Locate the cell with the specified text and output its [X, Y] center coordinate. 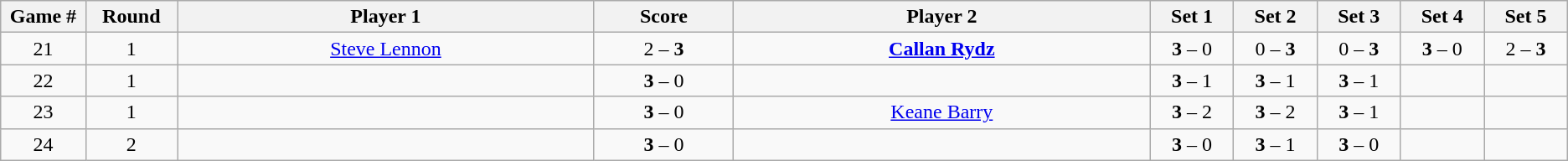
Set 4 [1442, 17]
Game # [44, 17]
Score [663, 17]
Keane Barry [941, 112]
Set 3 [1359, 17]
23 [44, 112]
Round [131, 17]
Set 2 [1276, 17]
Set 1 [1192, 17]
2 [131, 144]
Set 5 [1526, 17]
24 [44, 144]
Player 1 [386, 17]
21 [44, 49]
Callan Rydz [941, 49]
22 [44, 80]
Steve Lennon [386, 49]
Player 2 [941, 17]
